Return the (x, y) coordinate for the center point of the cell that contains the specified text.  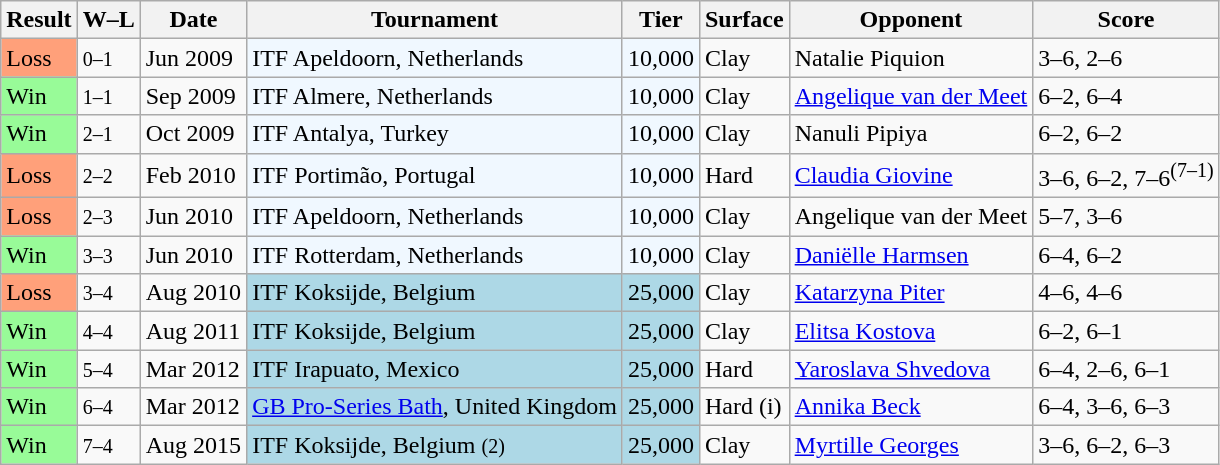
Myrtille Georges (911, 445)
Oct 2009 (193, 134)
5–7, 3–6 (1126, 217)
Annika Beck (911, 407)
Opponent (911, 20)
3–3 (108, 255)
Jun 2009 (193, 58)
6–4 (108, 407)
5–4 (108, 369)
Yaroslava Shvedova (911, 369)
Aug 2015 (193, 445)
Surface (744, 20)
6–4, 3–6, 6–3 (1126, 407)
Nanuli Pipiya (911, 134)
3–6, 6–2, 6–3 (1126, 445)
Aug 2011 (193, 331)
Natalie Piquion (911, 58)
6–2, 6–1 (1126, 331)
2–1 (108, 134)
2–2 (108, 176)
4–6, 4–6 (1126, 293)
7–4 (108, 445)
Date (193, 20)
Tier (660, 20)
ITF Koksijde, Belgium (2) (435, 445)
6–2, 6–2 (1126, 134)
2–3 (108, 217)
Feb 2010 (193, 176)
ITF Antalya, Turkey (435, 134)
ITF Portimão, Portugal (435, 176)
Aug 2010 (193, 293)
0–1 (108, 58)
Katarzyna Piter (911, 293)
ITF Rotterdam, Netherlands (435, 255)
1–1 (108, 96)
Tournament (435, 20)
Claudia Giovine (911, 176)
ITF Almere, Netherlands (435, 96)
3–6, 2–6 (1126, 58)
GB Pro-Series Bath, United Kingdom (435, 407)
3–6, 6–2, 7–6(7–1) (1126, 176)
ITF Irapuato, Mexico (435, 369)
Score (1126, 20)
Result (39, 20)
Elitsa Kostova (911, 331)
Sep 2009 (193, 96)
6–4, 6–2 (1126, 255)
Hard (i) (744, 407)
3–4 (108, 293)
4–4 (108, 331)
6–4, 2–6, 6–1 (1126, 369)
W–L (108, 20)
Daniëlle Harmsen (911, 255)
6–2, 6–4 (1126, 96)
